Find where the given text appears and provide that cell's center as (X, Y) coordinate. 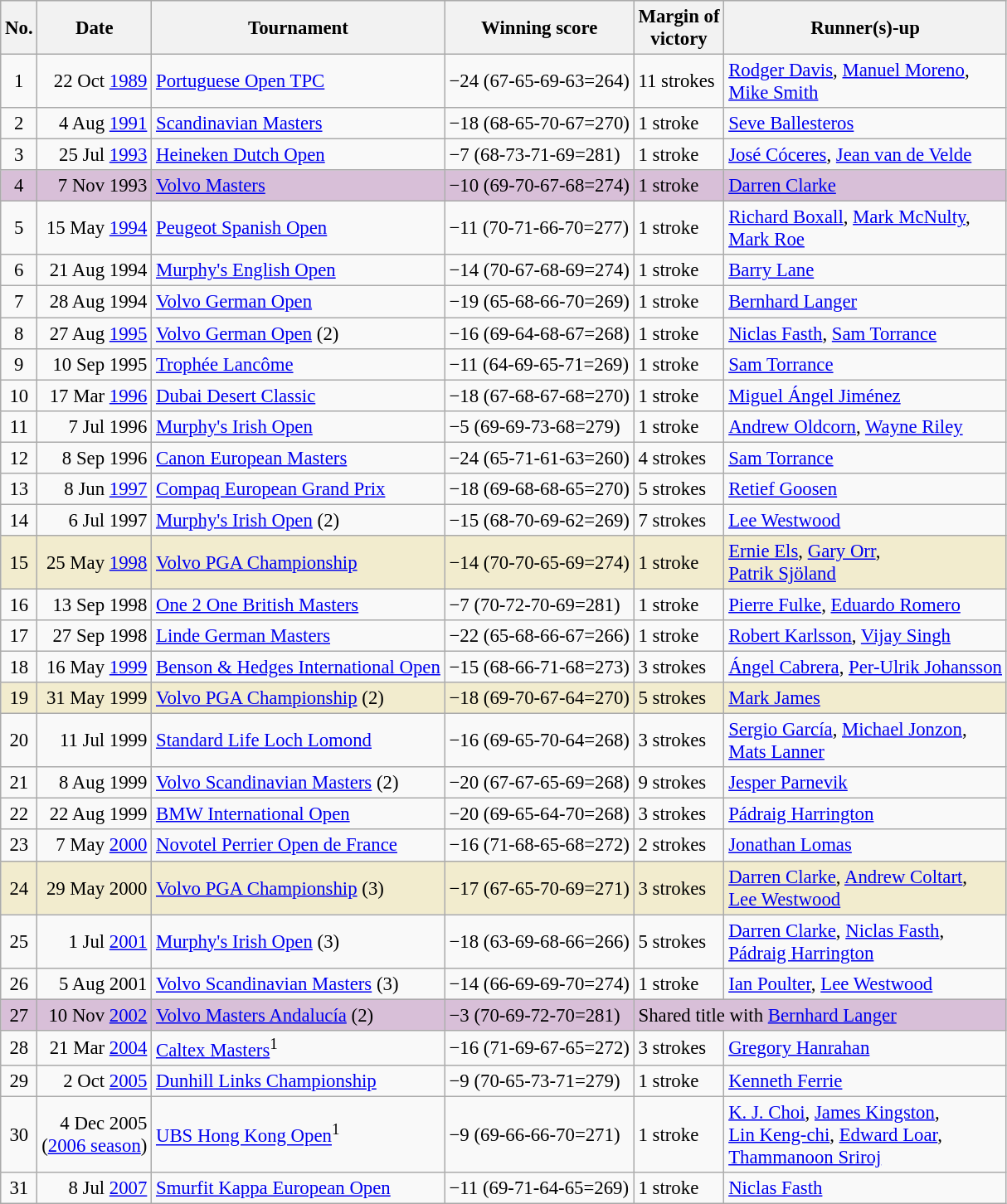
Jesper Parnevik (865, 783)
Scandinavian Masters (299, 124)
9 strokes (679, 783)
Canon European Masters (299, 458)
17 Mar 1996 (95, 396)
Runner(s)-up (865, 28)
7 Nov 1993 (95, 186)
31 May 1999 (95, 698)
Shared title with Bernhard Langer (820, 1015)
5 Aug 2001 (95, 983)
Sergio García, Michael Jonzon, Mats Lanner (865, 741)
25 (19, 942)
−18 (67-68-67-68=270) (539, 396)
Trophée Lancôme (299, 364)
15 May 1994 (95, 229)
Volvo PGA Championship (2) (299, 698)
Richard Boxall, Mark McNulty, Mark Roe (865, 229)
Lee Westwood (865, 520)
−18 (69-68-68-65=270) (539, 489)
12 (19, 458)
8 Jun 1997 (95, 489)
22 (19, 814)
8 Aug 1999 (95, 783)
Portuguese Open TPC (299, 81)
16 May 1999 (95, 668)
Heineken Dutch Open (299, 155)
Darren Clarke, Andrew Coltart, Lee Westwood (865, 887)
Jonathan Lomas (865, 846)
22 Oct 1989 (95, 81)
Tournament (299, 28)
One 2 One British Masters (299, 604)
−16 (71-68-65-68=272) (539, 846)
Ian Poulter, Lee Westwood (865, 983)
−22 (65-68-66-67=266) (539, 636)
−14 (70-70-65-69=274) (539, 562)
−11 (64-69-65-71=269) (539, 364)
Volvo Scandinavian Masters (2) (299, 783)
4 (19, 186)
29 (19, 1081)
4 strokes (679, 458)
21 (19, 783)
27 Aug 1995 (95, 333)
25 May 1998 (95, 562)
10 (19, 396)
28 Aug 1994 (95, 302)
Date (95, 28)
−16 (69-65-70-64=268) (539, 741)
Pádraig Harrington (865, 814)
27 (19, 1015)
1 (19, 81)
11 strokes (679, 81)
Kenneth Ferrie (865, 1081)
27 Sep 1998 (95, 636)
Barry Lane (865, 271)
9 (19, 364)
Andrew Oldcorn, Wayne Riley (865, 426)
Volvo Masters Andalucía (2) (299, 1015)
−18 (63-69-68-66=266) (539, 942)
No. (19, 28)
18 (19, 668)
−18 (69-70-67-64=270) (539, 698)
−17 (67-65-70-69=271) (539, 887)
Compaq European Grand Prix (299, 489)
24 (19, 887)
−14 (70-67-68-69=274) (539, 271)
Niclas Fasth (865, 1188)
28 (19, 1048)
UBS Hong Kong Open1 (299, 1134)
Caltex Masters1 (299, 1048)
7 Jul 1996 (95, 426)
Darren Clarke (865, 186)
−19 (65-68-66-70=269) (539, 302)
17 (19, 636)
21 Aug 1994 (95, 271)
Gregory Hanrahan (865, 1048)
10 Nov 2002 (95, 1015)
Dubai Desert Classic (299, 396)
Darren Clarke, Niclas Fasth, Pádraig Harrington (865, 942)
2 strokes (679, 846)
6 (19, 271)
−16 (71-69-67-65=272) (539, 1048)
19 (19, 698)
15 (19, 562)
Rodger Davis, Manuel Moreno, Mike Smith (865, 81)
30 (19, 1134)
25 Jul 1993 (95, 155)
Bernhard Langer (865, 302)
4 Dec 2005(2006 season) (95, 1134)
Robert Karlsson, Vijay Singh (865, 636)
Retief Goosen (865, 489)
8 (19, 333)
Dunhill Links Championship (299, 1081)
Margin ofvictory (679, 28)
7 strokes (679, 520)
−18 (68-65-70-67=270) (539, 124)
6 Jul 1997 (95, 520)
−11 (69-71-64-65=269) (539, 1188)
K. J. Choi, James Kingston, Lin Keng-chi, Edward Loar, Thammanoon Sriroj (865, 1134)
José Cóceres, Jean van de Velde (865, 155)
21 Mar 2004 (95, 1048)
2 (19, 124)
Murphy's Irish Open (299, 426)
Volvo Masters (299, 186)
Niclas Fasth, Sam Torrance (865, 333)
Ángel Cabrera, Per-Ulrik Johansson (865, 668)
7 May 2000 (95, 846)
10 Sep 1995 (95, 364)
−20 (69-65-64-70=268) (539, 814)
1 Jul 2001 (95, 942)
−5 (69-69-73-68=279) (539, 426)
Benson & Hedges International Open (299, 668)
BMW International Open (299, 814)
−7 (70-72-70-69=281) (539, 604)
16 (19, 604)
Mark James (865, 698)
Volvo PGA Championship (3) (299, 887)
13 (19, 489)
26 (19, 983)
Volvo PGA Championship (299, 562)
Peugeot Spanish Open (299, 229)
29 May 2000 (95, 887)
−15 (68-70-69-62=269) (539, 520)
2 Oct 2005 (95, 1081)
4 Aug 1991 (95, 124)
31 (19, 1188)
7 (19, 302)
−24 (65-71-61-63=260) (539, 458)
−24 (67-65-69-63=264) (539, 81)
5 (19, 229)
−16 (69-64-68-67=268) (539, 333)
11 Jul 1999 (95, 741)
23 (19, 846)
−15 (68-66-71-68=273) (539, 668)
−11 (70-71-66-70=277) (539, 229)
Novotel Perrier Open de France (299, 846)
8 Jul 2007 (95, 1188)
−20 (67-67-65-69=268) (539, 783)
14 (19, 520)
−9 (69-66-66-70=271) (539, 1134)
−9 (70-65-73-71=279) (539, 1081)
Linde German Masters (299, 636)
13 Sep 1998 (95, 604)
−14 (66-69-69-70=274) (539, 983)
Winning score (539, 28)
Smurfit Kappa European Open (299, 1188)
Miguel Ángel Jiménez (865, 396)
Standard Life Loch Lomond (299, 741)
Pierre Fulke, Eduardo Romero (865, 604)
Ernie Els, Gary Orr, Patrik Sjöland (865, 562)
Volvo German Open (2) (299, 333)
−3 (70-69-72-70=281) (539, 1015)
−10 (69-70-67-68=274) (539, 186)
8 Sep 1996 (95, 458)
20 (19, 741)
Volvo German Open (299, 302)
22 Aug 1999 (95, 814)
Seve Ballesteros (865, 124)
Murphy's English Open (299, 271)
Murphy's Irish Open (3) (299, 942)
11 (19, 426)
−7 (68-73-71-69=281) (539, 155)
Volvo Scandinavian Masters (3) (299, 983)
Murphy's Irish Open (2) (299, 520)
3 (19, 155)
